Return (X, Y) of the center of cell containing provided text 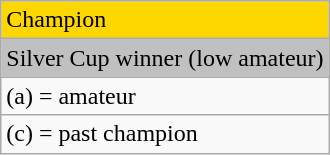
(c) = past champion (165, 134)
(a) = amateur (165, 96)
Silver Cup winner (low amateur) (165, 58)
Champion (165, 20)
